Return the [x, y] coordinate for the center point of the cell that contains the specified text.  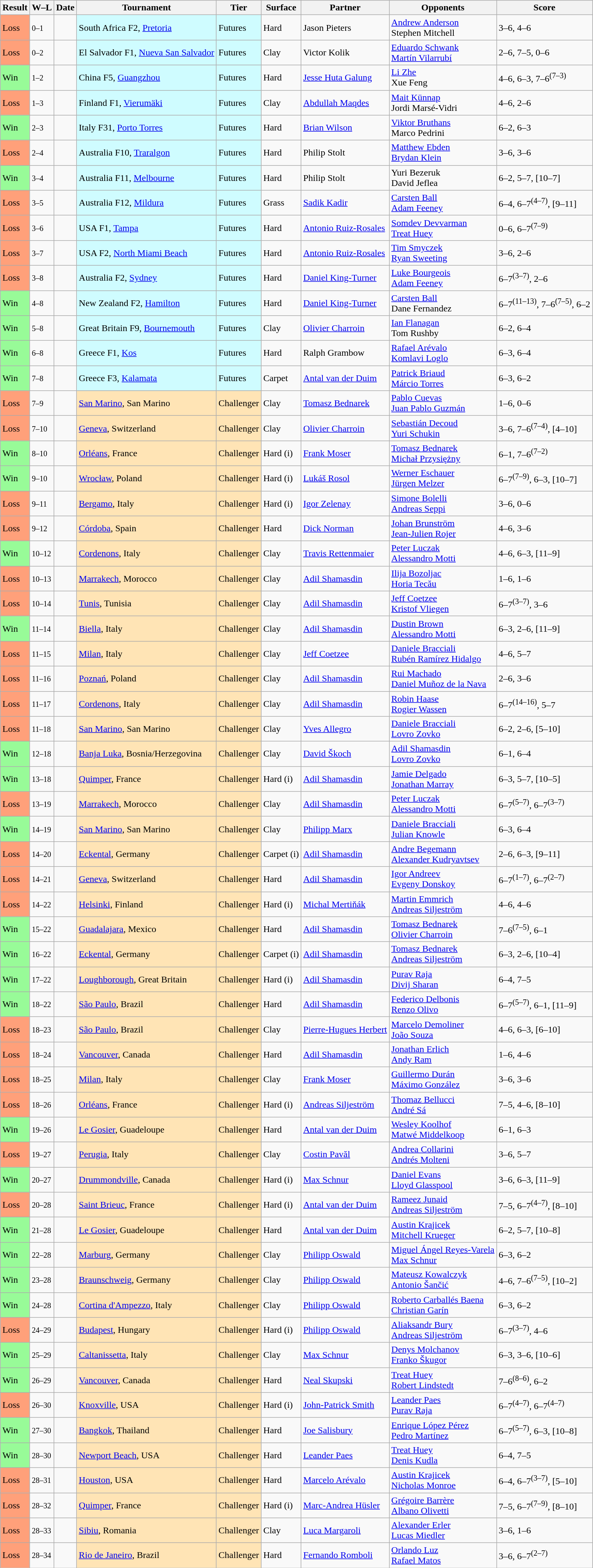
3–6 [42, 228]
10–13 [42, 578]
Australia F10, Traralgon [146, 152]
Australia F12, Mildura [146, 202]
Joe Salisbury [345, 1430]
Newport Beach, USA [146, 1455]
Grass [281, 202]
Thomaz Bellucci André Sá [443, 1104]
Partner [345, 8]
7–5, 6–7(4–7), [8–10] [544, 1205]
Leander Paes [345, 1455]
11–16 [42, 678]
18–24 [42, 1054]
22–28 [42, 1255]
3–6, 6–7(2–7) [544, 1555]
24–29 [42, 1330]
6–3, 2–6, [10–4] [544, 954]
7–9 [42, 403]
18–22 [42, 1004]
16–22 [42, 954]
20–27 [42, 1180]
Lukáš Rosol [345, 478]
3–7 [42, 253]
El Salvador F1, Nueva San Salvador [146, 52]
9–11 [42, 504]
7–5, 6–7(7–9), [8–10] [544, 1505]
Banja Luka, Bosnia/Herzegovina [146, 754]
Cortina d'Ampezzo, Italy [146, 1305]
5–8 [42, 328]
2–6, 6–3, [9–11] [544, 854]
4–6, 5–7 [544, 654]
Daniele Bracciali Julian Knowle [443, 829]
Surface [281, 8]
Purav Raja Divij Sharan [443, 979]
Perugia, Italy [146, 1155]
Abdullah Maqdes [345, 102]
28–34 [42, 1555]
David Škoch [345, 754]
Luca Margaroli [345, 1531]
0–1 [42, 28]
2–6, 3–6 [544, 678]
6–7(5–7), 6–7(3–7) [544, 804]
Biella, Italy [146, 628]
Luke Bourgeois Adam Feeney [443, 278]
Rui Machado Daniel Muñoz de la Nava [443, 678]
Philipp Marx [345, 829]
0–2 [42, 52]
Igor Andreev Evgeny Donskoy [443, 879]
Daniel Evans Lloyd Glasspool [443, 1180]
6–7(3–7), 4–6 [544, 1330]
Braunschweig, Germany [146, 1280]
9–10 [42, 478]
Tim Smyczek Ryan Sweeting [443, 253]
Marcelo Arévalo [345, 1480]
19–27 [42, 1155]
Fernando Romboli [345, 1555]
3–6, 7–6(7–4), [4–10] [544, 428]
Australia F11, Melbourne [146, 178]
4–8 [42, 303]
6–1, 6–4 [544, 754]
6–3, 3–6, [10–6] [544, 1355]
Australia F2, Sydney [146, 278]
Rio de Janeiro, Brazil [146, 1555]
Result [15, 8]
3–6, 6–3, [11–9] [544, 1180]
John-Patrick Smith [345, 1405]
Ralph Grambow [345, 353]
25–29 [42, 1355]
6–7(4–7), 6–7(4–7) [544, 1405]
Guillermo Durán Máximo González [443, 1079]
7–5, 4–6, [8–10] [544, 1104]
Enrique López Pérez Pedro Martínez [443, 1430]
8–10 [42, 453]
6–3, 2–6, [11–9] [544, 628]
Tomasz Bednarek Olivier Charroin [443, 929]
Mateusz Kowalczyk Antonio Šančić [443, 1280]
3–6, 4–6 [544, 28]
Andrea Collarini Andrés Molteni [443, 1155]
Jesse Huta Galung [345, 78]
Leander Paes Purav Raja [443, 1405]
18–23 [42, 1029]
6–7(5–7), 6–1, [11–9] [544, 1004]
6–2, 2–6, [5–10] [544, 729]
Carsten Ball Adam Feeney [443, 202]
Treat Huey Denis Kudla [443, 1455]
Jeff Coetzee [345, 654]
Travis Rettenmaier [345, 554]
Austin Krajicek Mitchell Krueger [443, 1230]
0–6, 6–7(7–9) [544, 228]
13–19 [42, 804]
Austin Krajicek Nicholas Monroe [443, 1480]
11–17 [42, 704]
6–7(14–16), 5–7 [544, 704]
3–6, 0–6 [544, 504]
3–4 [42, 178]
USA F1, Tampa [146, 228]
6–7(5–7), 6–3, [10–8] [544, 1430]
Houston, USA [146, 1480]
Victor Kolik [345, 52]
15–22 [42, 929]
Matthew Ebden Brydan Klein [443, 152]
Grégoire Barrère Albano Olivetti [443, 1505]
Andre Begemann Alexander Kudryavtsev [443, 854]
Martin Emmrich Andreas Siljeström [443, 904]
11–14 [42, 628]
Wrocław, Poland [146, 478]
Jamie Delgado Jonathan Marray [443, 779]
6–7(7–9), 6–3, [10–7] [544, 478]
South Africa F2, Pretoria [146, 28]
Carsten Ball Dane Fernandez [443, 303]
6–2, 5–7, [10–8] [544, 1230]
Córdoba, Spain [146, 528]
4–6, 6–3, 7–6(7–3) [544, 78]
Tomasz Bednarek Andreas Siljeström [443, 954]
Loughborough, Great Britain [146, 979]
26–29 [42, 1380]
Guadalajara, Mexico [146, 929]
Marburg, Germany [146, 1255]
Pierre-Hugues Herbert [345, 1029]
6–7(1–7), 6–7(2–7) [544, 879]
Li Zhe Xue Feng [443, 78]
Tournament [146, 8]
Tunis, Tunisia [146, 604]
Daniele Bracciali Rubén Ramírez Hidalgo [443, 654]
2–4 [42, 152]
6–7(11–13), 7–6(7–5), 6–2 [544, 303]
Finland F1, Vierumäki [146, 102]
1–6, 1–6 [544, 578]
4–6, 6–3, [6–10] [544, 1029]
Dustin Brown Alessandro Motti [443, 628]
Bangkok, Thailand [146, 1430]
Viktor Bruthans Marco Pedrini [443, 128]
Neal Skupski [345, 1380]
Alexander Erler Lucas Miedler [443, 1531]
7–6(8–6), 6–2 [544, 1380]
3–5 [42, 202]
Orlando Luz Rafael Matos [443, 1555]
Brian Wilson [345, 128]
6–2, 6–3 [544, 128]
26–30 [42, 1405]
21–28 [42, 1230]
Yuri Bezeruk David Jeflea [443, 178]
10–12 [42, 554]
28–30 [42, 1455]
17–22 [42, 979]
Roberto Carballés Baena Christian Garín [443, 1305]
Tomasz Bednarek Michał Przysiężny [443, 453]
Robin Haase Rogier Wassen [443, 704]
Date [65, 8]
Patrick Briaud Márcio Torres [443, 378]
Carpet [281, 378]
Somdev Devvarman Treat Huey [443, 228]
11–18 [42, 729]
Budapest, Hungary [146, 1330]
Igor Zelenay [345, 504]
Andrew Anderson Stephen Mitchell [443, 28]
Pablo Cuevas Juan Pablo Guzmán [443, 403]
3–6, 2–6 [544, 253]
Wesley Koolhof Matwé Middelkoop [443, 1130]
Marc-Andrea Hüsler [345, 1505]
Dick Norman [345, 528]
Saint Brieuc, France [146, 1205]
Caltanissetta, Italy [146, 1355]
3–6, 5–7 [544, 1155]
Eduardo Schwank Martín Vilarrubí [443, 52]
2–6, 7–5, 0–6 [544, 52]
W–L [42, 8]
Werner Eschauer Jürgen Melzer [443, 478]
Jeff Coetzee Kristof Vliegen [443, 604]
1–3 [42, 102]
18–25 [42, 1079]
11–15 [42, 654]
Adil Shamasdin Lovro Zovko [443, 754]
4–6, 2–6 [544, 102]
14–21 [42, 879]
4–6, 6–3, [11–9] [544, 554]
18–26 [42, 1104]
Jason Pieters [345, 28]
Tier [239, 8]
3–6, 1–6 [544, 1531]
Greece F1, Kos [146, 353]
1–6, 0–6 [544, 403]
Tomasz Bednarek [345, 403]
6–7(3–7), 2–6 [544, 278]
10–14 [42, 604]
13–18 [42, 779]
28–32 [42, 1505]
6–2, 5–7, [10–7] [544, 178]
USA F2, North Miami Beach [146, 253]
Daniele Bracciali Lovro Zovko [443, 729]
Jonathan Erlich Andy Ram [443, 1054]
7–10 [42, 428]
28–31 [42, 1480]
14–19 [42, 829]
20–28 [42, 1205]
12–18 [42, 754]
Miguel Ángel Reyes-Varela Max Schnur [443, 1255]
6–1, 7–6(7–2) [544, 453]
6–7(3–7), 3–6 [544, 604]
4–6, 3–6 [544, 528]
4–6, 4–6 [544, 904]
27–30 [42, 1430]
6–2, 6–4 [544, 328]
3–8 [42, 278]
7–8 [42, 378]
Marcelo Demoliner João Souza [443, 1029]
Helsinki, Finland [146, 904]
Drummondville, Canada [146, 1180]
Costin Pavăl [345, 1155]
Poznań, Poland [146, 678]
Sibiu, Romania [146, 1531]
Johan Brunström Jean-Julien Rojer [443, 528]
Michal Mertiňák [345, 904]
Aliaksandr Bury Andreas Siljeström [443, 1330]
Sadik Kadir [345, 202]
Bergamo, Italy [146, 504]
Score [544, 8]
1–2 [42, 78]
4–6, 7–6(7–5), [10–2] [544, 1280]
9–12 [42, 528]
24–28 [42, 1305]
Rameez Junaid Andreas Siljeström [443, 1205]
6–4, 6–7(3–7), [5–10] [544, 1480]
Ilija Bozoljac Horia Tecău [443, 578]
Mait Künnap Jordi Marsé-Vidri [443, 102]
Great Britain F9, Bournemouth [146, 328]
19–26 [42, 1130]
Opponents [443, 8]
New Zealand F2, Hamilton [146, 303]
Federico Delbonis Renzo Olivo [443, 1004]
Yves Allegro [345, 729]
6–4, 6–7(4–7), [9–11] [544, 202]
Greece F3, Kalamata [146, 378]
Andreas Siljeström [345, 1104]
14–20 [42, 854]
Simone Bolelli Andreas Seppi [443, 504]
Sebastián Decoud Yuri Schukin [443, 428]
7–6(7–5), 6–1 [544, 929]
23–28 [42, 1280]
Treat Huey Robert Lindstedt [443, 1380]
Knoxville, USA [146, 1405]
Denys Molchanov Franko Škugor [443, 1355]
6–3, 5–7, [10–5] [544, 779]
14–22 [42, 904]
2–3 [42, 128]
China F5, Guangzhou [146, 78]
Italy F31, Porto Torres [146, 128]
28–33 [42, 1531]
6–1, 6–3 [544, 1130]
1–6, 4–6 [544, 1054]
6–8 [42, 353]
Ian Flanagan Tom Rushby [443, 328]
Rafael Arévalo Komlavi Loglo [443, 353]
